Extract the [x, y] coordinate from the center of the cell holding the provided text.  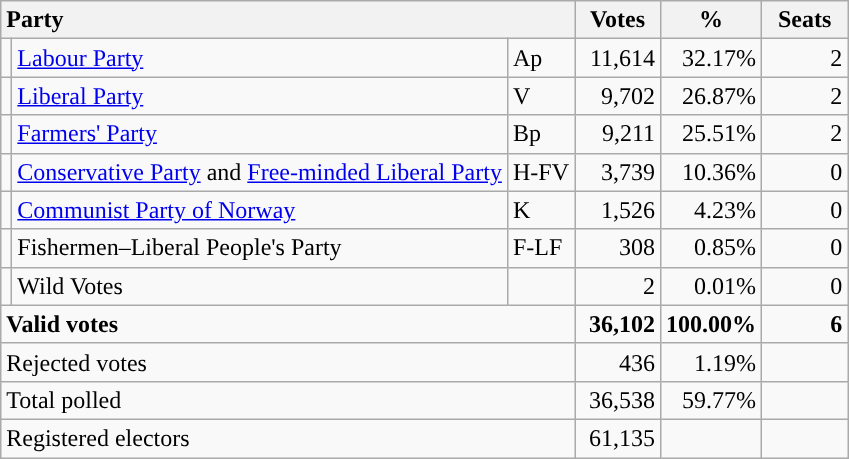
4.23% [712, 210]
25.51% [712, 134]
% [712, 20]
0.01% [712, 286]
Registered electors [288, 438]
59.77% [712, 400]
Valid votes [288, 324]
100.00% [712, 324]
H-FV [540, 172]
Bp [540, 134]
26.87% [712, 96]
61,135 [617, 438]
Votes [617, 20]
Communist Party of Norway [260, 210]
32.17% [712, 58]
K [540, 210]
11,614 [617, 58]
Labour Party [260, 58]
3,739 [617, 172]
10.36% [712, 172]
Fishermen–Liberal People's Party [260, 248]
Total polled [288, 400]
F-LF [540, 248]
1,526 [617, 210]
Party [288, 20]
9,211 [617, 134]
436 [617, 362]
Seats [805, 20]
V [540, 96]
Farmers' Party [260, 134]
Conservative Party and Free-minded Liberal Party [260, 172]
1.19% [712, 362]
Liberal Party [260, 96]
36,102 [617, 324]
36,538 [617, 400]
9,702 [617, 96]
0.85% [712, 248]
6 [805, 324]
Wild Votes [260, 286]
Ap [540, 58]
308 [617, 248]
Rejected votes [288, 362]
